Provide the (x, y) coordinate of the cell's center where the given text is located.  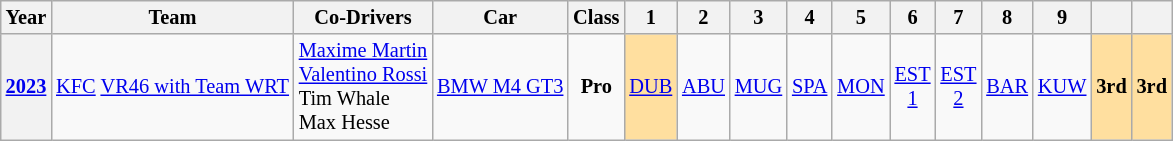
8 (1007, 17)
Maxime Martin Valentino Rossi Tim Whale Max Hesse (363, 87)
EST1 (913, 87)
Team (172, 17)
Class (596, 17)
MUG (758, 87)
2023 (26, 87)
Co-Drivers (363, 17)
1 (650, 17)
MON (860, 87)
KUW (1062, 87)
DUB (650, 87)
5 (860, 17)
3 (758, 17)
Pro (596, 87)
Car (500, 17)
6 (913, 17)
BMW M4 GT3 (500, 87)
4 (810, 17)
2 (704, 17)
BAR (1007, 87)
ABU (704, 87)
Year (26, 17)
9 (1062, 17)
SPA (810, 87)
7 (958, 17)
EST2 (958, 87)
KFC VR46 with Team WRT (172, 87)
